For the text-containing cell, return its midpoint in (X, Y) coordinate format. 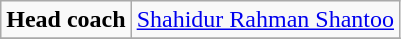
Head coach (66, 20)
Shahidur Rahman Shantoo (265, 20)
